Capture the cell that displays the provided text and extract its [x, y] central coordinate. 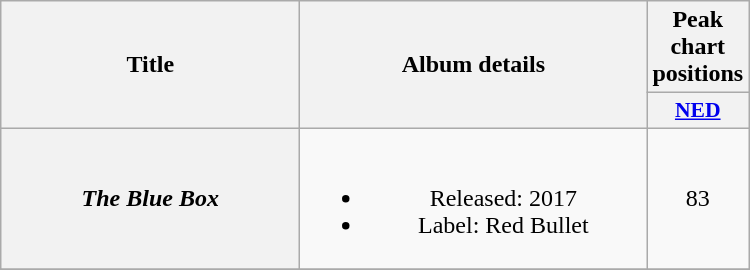
Album details [474, 65]
83 [698, 198]
Peak chart positions [698, 47]
Released: 2017Label: Red Bullet [474, 198]
Title [150, 65]
The Blue Box [150, 198]
NED [698, 111]
